Find where the given text appears and provide that cell's center as (x, y) coordinate. 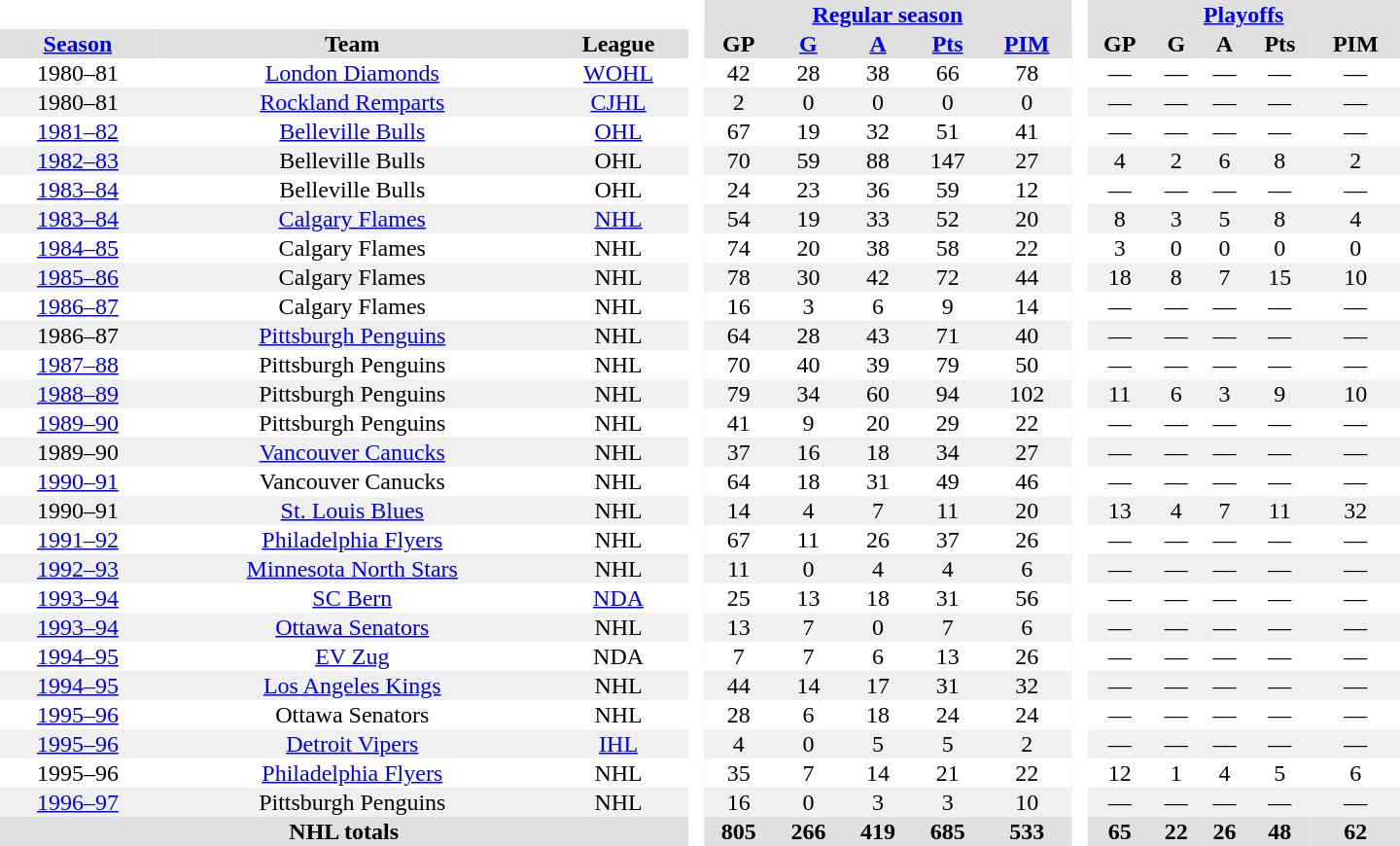
94 (948, 394)
266 (809, 831)
1992–93 (78, 569)
39 (878, 365)
15 (1279, 277)
1988–89 (78, 394)
54 (739, 219)
1991–92 (78, 540)
88 (878, 160)
Minnesota North Stars (352, 569)
66 (948, 73)
43 (878, 335)
29 (948, 423)
Los Angeles Kings (352, 686)
21 (948, 773)
30 (809, 277)
49 (948, 481)
17 (878, 686)
72 (948, 277)
IHL (618, 744)
71 (948, 335)
1981–82 (78, 131)
1996–97 (78, 802)
48 (1279, 831)
65 (1120, 831)
Season (78, 44)
EV Zug (352, 656)
23 (809, 190)
Rockland Remparts (352, 102)
League (618, 44)
SC Bern (352, 598)
1984–85 (78, 248)
NHL totals (344, 831)
WOHL (618, 73)
60 (878, 394)
Playoffs (1243, 15)
52 (948, 219)
51 (948, 131)
35 (739, 773)
147 (948, 160)
56 (1027, 598)
CJHL (618, 102)
St. Louis Blues (352, 511)
46 (1027, 481)
Detroit Vipers (352, 744)
1985–86 (78, 277)
58 (948, 248)
685 (948, 831)
33 (878, 219)
533 (1027, 831)
1 (1176, 773)
419 (878, 831)
Team (352, 44)
62 (1355, 831)
36 (878, 190)
London Diamonds (352, 73)
50 (1027, 365)
102 (1027, 394)
25 (739, 598)
805 (739, 831)
74 (739, 248)
1982–83 (78, 160)
Regular season (888, 15)
1987–88 (78, 365)
